Return the [X, Y] coordinate for the center point of the cell that contains the specified text.  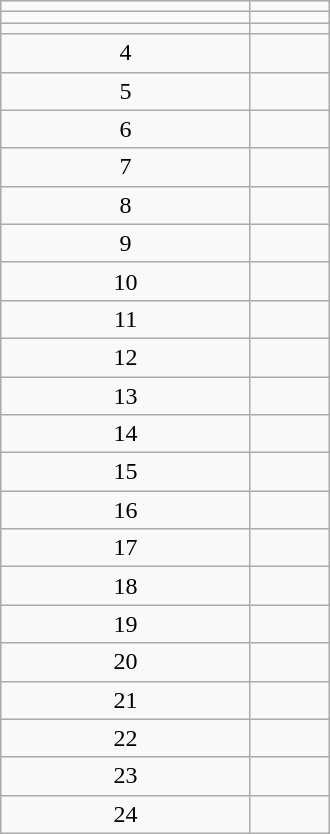
4 [126, 53]
22 [126, 738]
5 [126, 91]
21 [126, 700]
17 [126, 548]
13 [126, 395]
19 [126, 624]
7 [126, 167]
10 [126, 281]
14 [126, 434]
8 [126, 205]
12 [126, 357]
9 [126, 243]
20 [126, 662]
15 [126, 472]
11 [126, 319]
23 [126, 776]
16 [126, 510]
6 [126, 129]
18 [126, 586]
24 [126, 814]
